Determine the [x, y] coordinate at the center of the cell enclosing the given text.  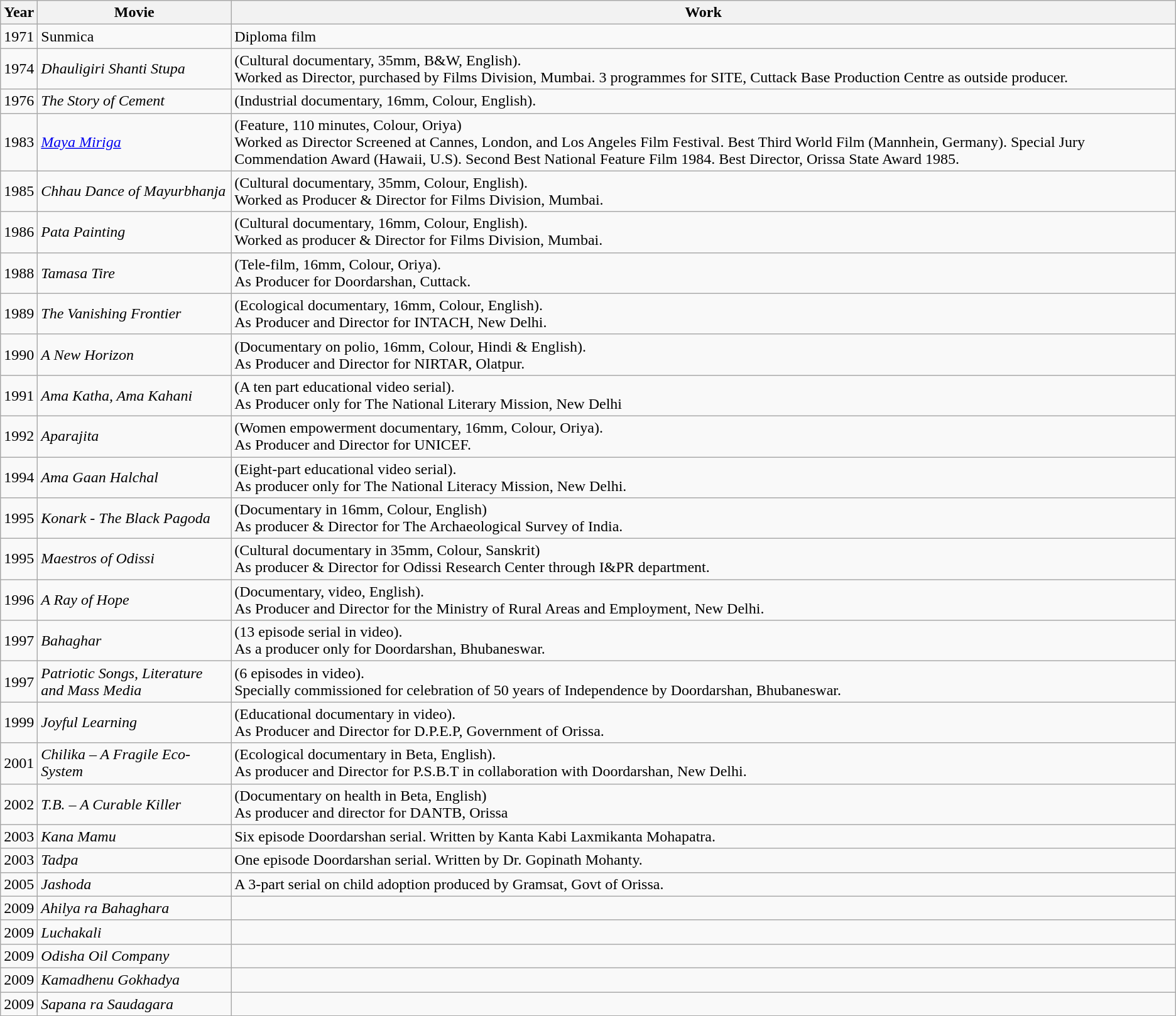
1974 [19, 69]
(Eight-part educational video serial).As producer only for The National Literacy Mission, New Delhi. [704, 477]
Year [19, 13]
1986 [19, 232]
A 3-part serial on child adoption produced by Gramsat, Govt of Orissa. [704, 884]
1983 [19, 142]
(Cultural documentary in 35mm, Colour, Sanskrit)As producer & Director for Odissi Research Center through I&PR department. [704, 559]
(Cultural documentary, 16mm, Colour, English).Worked as producer & Director for Films Division, Mumbai. [704, 232]
Kana Mamu [134, 836]
Movie [134, 13]
Maya Miriga [134, 142]
Bahaghar [134, 640]
Work [704, 13]
Maestros of Odissi [134, 559]
Chhau Dance of Mayurbhanja [134, 191]
(Tele-film, 16mm, Colour, Oriya).As Producer for Doordarshan, Cuttack. [704, 273]
Pata Painting [134, 232]
(Women empowerment documentary, 16mm, Colour, Oriya).As Producer and Director for UNICEF. [704, 436]
Tamasa Tire [134, 273]
1985 [19, 191]
1990 [19, 354]
1971 [19, 36]
(Ecological documentary, 16mm, Colour, English).As Producer and Director for INTACH, New Delhi. [704, 314]
2002 [19, 804]
Tadpa [134, 860]
(Documentary in 16mm, Colour, English)As producer & Director for The Archaeological Survey of India. [704, 519]
Aparajita [134, 436]
1994 [19, 477]
Chilika – A Fragile Eco-System [134, 764]
Joyful Learning [134, 722]
(Ecological documentary in Beta, English).As producer and Director for P.S.B.T in collaboration with Doordarshan, New Delhi. [704, 764]
Ama Katha, Ama Kahani [134, 396]
Jashoda [134, 884]
Konark - The Black Pagoda [134, 519]
T.B. – A Curable Killer [134, 804]
Sunmica [134, 36]
1988 [19, 273]
Dhauligiri Shanti Stupa [134, 69]
Six episode Doordarshan serial. Written by Kanta Kabi Laxmikanta Mohapatra. [704, 836]
(Documentary on health in Beta, English)As producer and director for DANTB, Orissa [704, 804]
1976 [19, 101]
Ama Gaan Halchal [134, 477]
1996 [19, 600]
1989 [19, 314]
2001 [19, 764]
Ahilya ra Bahaghara [134, 908]
Kamadhenu Gokhadya [134, 980]
(Cultural documentary, 35mm, Colour, English).Worked as Producer & Director for Films Division, Mumbai. [704, 191]
(13 episode serial in video).As a producer only for Doordarshan, Bhubaneswar. [704, 640]
2005 [19, 884]
Luchakali [134, 932]
(6 episodes in video).Specially commissioned for celebration of 50 years of Independence by Doordarshan, Bhubaneswar. [704, 682]
The Story of Cement [134, 101]
1992 [19, 436]
Sapana ra Saudagara [134, 1004]
A Ray of Hope [134, 600]
Patriotic Songs, Literature and Mass Media [134, 682]
(Industrial documentary, 16mm, Colour, English). [704, 101]
1999 [19, 722]
The Vanishing Frontier [134, 314]
1991 [19, 396]
(Documentary on polio, 16mm, Colour, Hindi & English).As Producer and Director for NIRTAR, Olatpur. [704, 354]
(Educational documentary in video).As Producer and Director for D.P.E.P, Government of Orissa. [704, 722]
Diploma film [704, 36]
Odisha Oil Company [134, 956]
A New Horizon [134, 354]
(A ten part educational video serial).As Producer only for The National Literary Mission, New Delhi [704, 396]
(Documentary, video, English).As Producer and Director for the Ministry of Rural Areas and Employment, New Delhi. [704, 600]
One episode Doordarshan serial. Written by Dr. Gopinath Mohanty. [704, 860]
